Provide the (x, y) coordinate of the cell's center where the given text is located.  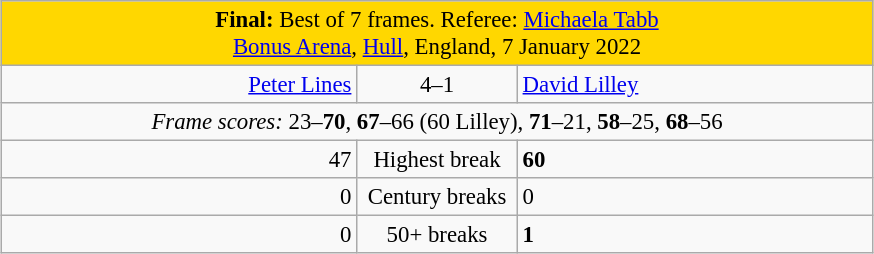
1 (695, 235)
Century breaks (438, 197)
47 (179, 160)
60 (695, 160)
Highest break (438, 160)
50+ breaks (438, 235)
Final: Best of 7 frames. Referee: Michaela Tabb Bonus Arena, Hull, England, 7 January 2022 (437, 34)
David Lilley (695, 85)
4–1 (438, 85)
Peter Lines (179, 85)
Frame scores: 23–70, 67–66 (60 Lilley), 71–21, 58–25, 68–56 (437, 122)
